Find where the given text appears and provide that cell's center as [X, Y] coordinate. 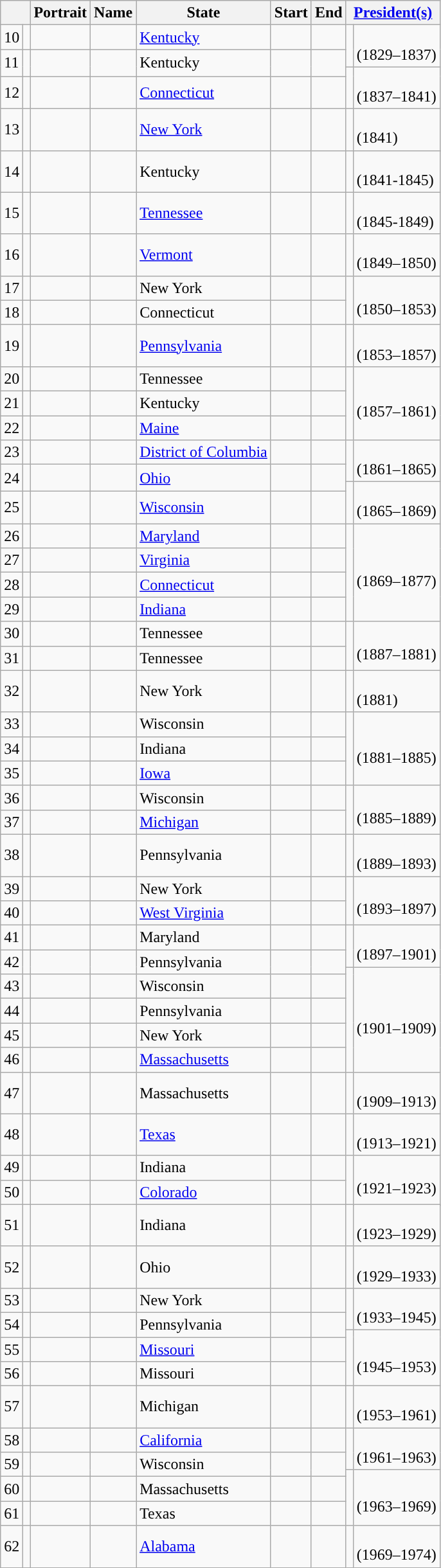
60 [12, 1489]
(1845-1849) [396, 213]
(1865–1869) [396, 503]
(1897–1901) [396, 946]
46 [12, 1060]
27 [12, 560]
56 [12, 1374]
13 [12, 130]
Virginia [204, 560]
47 [12, 1092]
30 [12, 634]
(1881) [396, 691]
Portrait [60, 13]
37 [12, 822]
51 [12, 1225]
(1889–1893) [396, 855]
61 [12, 1513]
(1921–1923) [396, 1180]
36 [12, 797]
17 [12, 288]
Iowa [204, 773]
(1909–1913) [396, 1092]
24 [12, 478]
20 [12, 379]
33 [12, 724]
(1929–1933) [396, 1267]
39 [12, 889]
(1841-1845) [396, 171]
49 [12, 1168]
40 [12, 913]
19 [12, 346]
11 [12, 63]
Colorado [204, 1192]
22 [12, 427]
(1901–1909) [396, 1019]
End [328, 13]
44 [12, 1011]
(1945–1953) [396, 1357]
16 [12, 254]
34 [12, 749]
43 [12, 986]
38 [12, 855]
52 [12, 1267]
18 [12, 312]
(1829–1837) [396, 46]
(1857–1861) [396, 403]
(1933–1945) [396, 1308]
(1837–1841) [396, 87]
(1869–1877) [396, 573]
Alabama [204, 1546]
(1885–1889) [396, 810]
45 [12, 1035]
(1861–1865) [396, 461]
29 [12, 609]
53 [12, 1300]
(1961–1963) [396, 1448]
(1969–1974) [396, 1546]
54 [12, 1324]
15 [12, 213]
Maine [204, 427]
55 [12, 1349]
West Virginia [204, 913]
31 [12, 658]
Vermont [204, 254]
(1953–1961) [396, 1407]
(1849–1850) [396, 254]
(1887–1881) [396, 646]
Name [113, 13]
41 [12, 938]
(1853–1857) [396, 346]
(1923–1929) [396, 1225]
32 [12, 691]
42 [12, 962]
50 [12, 1192]
57 [12, 1407]
10 [12, 37]
28 [12, 585]
12 [12, 93]
(1963–1969) [396, 1497]
(1913–1921) [396, 1135]
48 [12, 1135]
23 [12, 452]
58 [12, 1440]
District of Columbia [204, 452]
21 [12, 403]
(1850–1853) [396, 300]
California [204, 1440]
(1893–1897) [396, 901]
Start [291, 13]
26 [12, 536]
59 [12, 1465]
25 [12, 507]
62 [12, 1546]
14 [12, 171]
President(s) [393, 13]
State [204, 13]
(1881–1885) [396, 749]
35 [12, 773]
(1841) [396, 130]
